Output the (X, Y) coordinate of the center of the cell containing the given text.  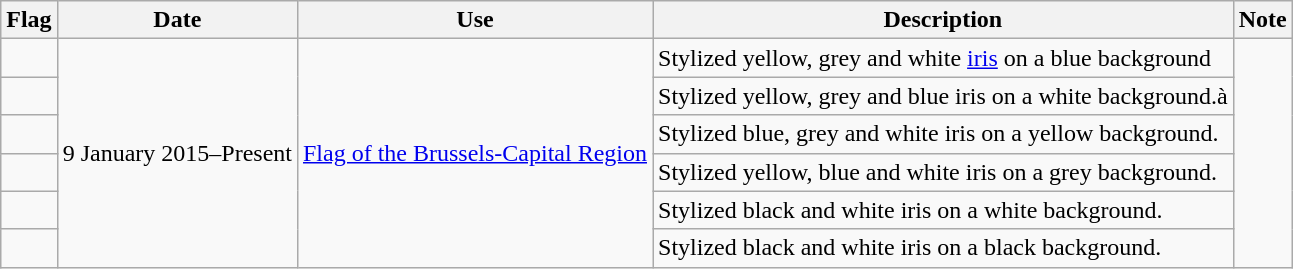
Stylized yellow, blue and white iris on a grey background. (944, 172)
Stylized yellow, grey and blue iris on a white background.à (944, 96)
Note (1262, 20)
Use (474, 20)
Stylized blue, grey and white iris on a yellow background. (944, 134)
Stylized black and white iris on a white background. (944, 210)
9 January 2015–Present (177, 153)
Stylized black and white iris on a black background. (944, 248)
Date (177, 20)
Description (944, 20)
Stylized yellow, grey and white iris on a blue background (944, 58)
Flag of the Brussels-Capital Region (474, 153)
Flag (29, 20)
